Return the (x, y) coordinate for the center point of the cell that contains the specified text.  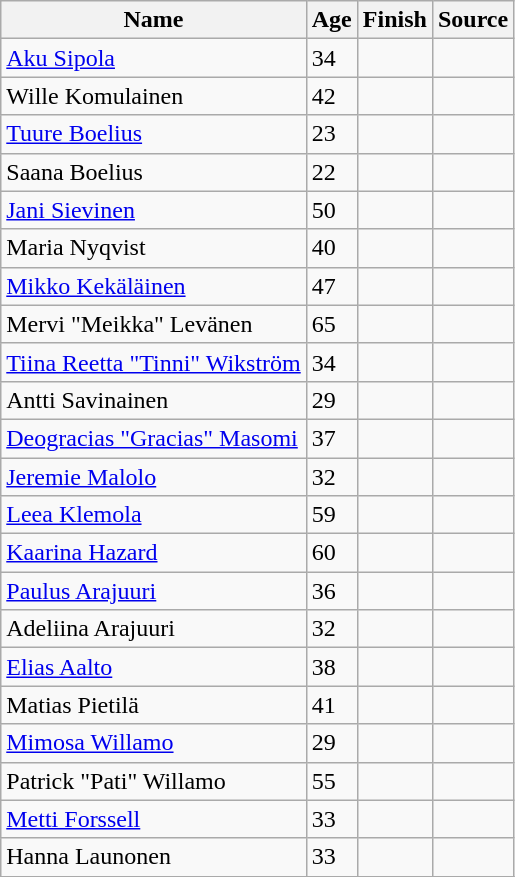
41 (332, 705)
22 (332, 172)
Name (154, 20)
Tiina Reetta "Tinni" Wikström (154, 362)
40 (332, 248)
36 (332, 591)
Kaarina Hazard (154, 553)
23 (332, 134)
Maria Nyqvist (154, 248)
Mervi "Meikka" Levänen (154, 324)
Mikko Kekäläinen (154, 286)
59 (332, 515)
65 (332, 324)
Deogracias "Gracias" Masomi (154, 438)
Patrick "Pati" Willamo (154, 781)
Aku Sipola (154, 58)
Mimosa Willamo (154, 743)
Saana Boelius (154, 172)
Finish (394, 20)
Age (332, 20)
Tuure Boelius (154, 134)
Jeremie Malolo (154, 477)
Source (472, 20)
55 (332, 781)
42 (332, 96)
Jani Sievinen (154, 210)
Adeliina Arajuuri (154, 629)
60 (332, 553)
Matias Pietilä (154, 705)
Metti Forssell (154, 819)
37 (332, 438)
Hanna Launonen (154, 857)
Leea Klemola (154, 515)
Antti Savinainen (154, 400)
38 (332, 667)
Wille Komulainen (154, 96)
50 (332, 210)
Elias Aalto (154, 667)
Paulus Arajuuri (154, 591)
47 (332, 286)
